Output the (x, y) coordinate of the center of the cell containing the given text.  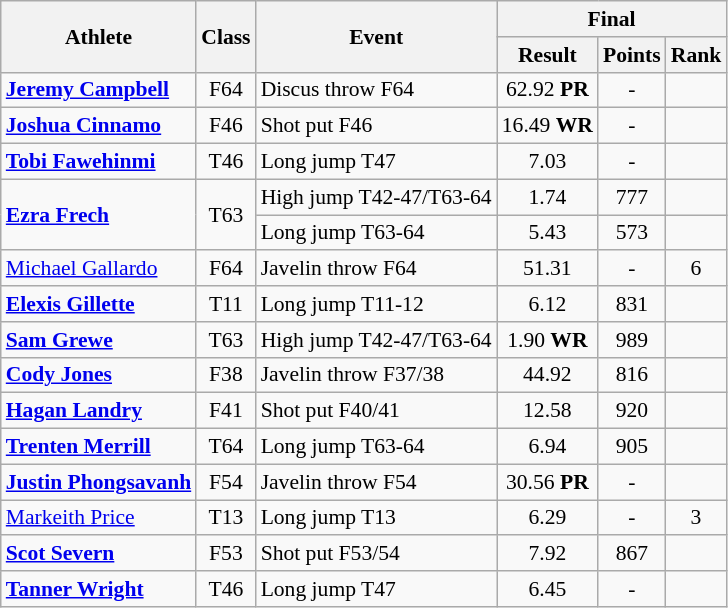
573 (632, 233)
Javelin throw F37/38 (376, 375)
920 (632, 411)
Shot put F40/41 (376, 411)
Event (376, 36)
F41 (226, 411)
6.94 (548, 447)
F46 (226, 126)
Result (548, 55)
T11 (226, 304)
44.92 (548, 375)
1.90 WR (548, 340)
F54 (226, 482)
6.45 (548, 589)
12.58 (548, 411)
Javelin throw F64 (376, 269)
Ezra Frech (98, 214)
Final (612, 19)
Cody Jones (98, 375)
Class (226, 36)
989 (632, 340)
16.49 WR (548, 126)
Shot put F46 (376, 126)
Hagan Landry (98, 411)
Scot Severn (98, 554)
Joshua Cinnamo (98, 126)
3 (696, 518)
T64 (226, 447)
Points (632, 55)
Long jump T13 (376, 518)
816 (632, 375)
Elexis Gillette (98, 304)
Justin Phongsavanh (98, 482)
Jeremy Campbell (98, 90)
Long jump T11-12 (376, 304)
Michael Gallardo (98, 269)
1.74 (548, 197)
Javelin throw F54 (376, 482)
7.92 (548, 554)
905 (632, 447)
51.31 (548, 269)
Sam Grewe (98, 340)
Trenten Merrill (98, 447)
6 (696, 269)
Markeith Price (98, 518)
6.29 (548, 518)
Athlete (98, 36)
Tanner Wright (98, 589)
Tobi Fawehinmi (98, 162)
Rank (696, 55)
F53 (226, 554)
Discus throw F64 (376, 90)
5.43 (548, 233)
Shot put F53/54 (376, 554)
777 (632, 197)
62.92 PR (548, 90)
T13 (226, 518)
6.12 (548, 304)
867 (632, 554)
30.56 PR (548, 482)
831 (632, 304)
F38 (226, 375)
7.03 (548, 162)
